Capture the cell that displays the provided text and extract its (X, Y) central coordinate. 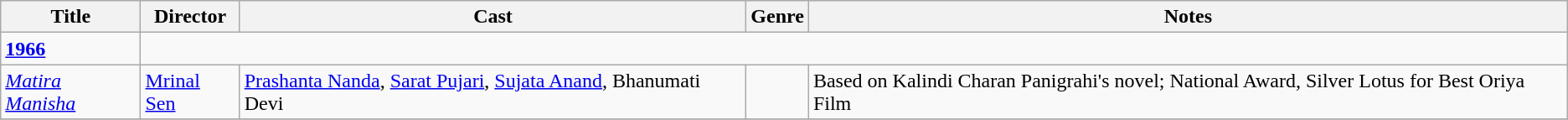
Genre (777, 17)
Title (70, 17)
Matira Manisha (70, 92)
Notes (1188, 17)
Cast (493, 17)
Director (190, 17)
Mrinal Sen (190, 92)
Based on Kalindi Charan Panigrahi's novel; National Award, Silver Lotus for Best Oriya Film (1188, 92)
Prashanta Nanda, Sarat Pujari, Sujata Anand, Bhanumati Devi (493, 92)
1966 (70, 49)
